Output the (X, Y) coordinate of the center of the cell containing the given text.  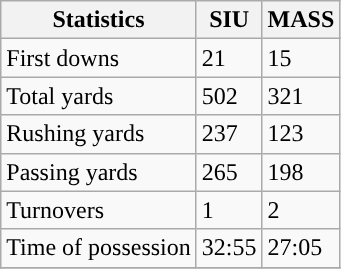
2 (301, 210)
21 (229, 58)
Passing yards (99, 172)
Rushing yards (99, 134)
15 (301, 58)
SIU (229, 20)
237 (229, 134)
123 (301, 134)
32:55 (229, 248)
1 (229, 210)
198 (301, 172)
321 (301, 96)
Turnovers (99, 210)
27:05 (301, 248)
502 (229, 96)
First downs (99, 58)
Statistics (99, 20)
Total yards (99, 96)
Time of possession (99, 248)
MASS (301, 20)
265 (229, 172)
